Return the (X, Y) coordinate for the center point of the cell that contains the specified text.  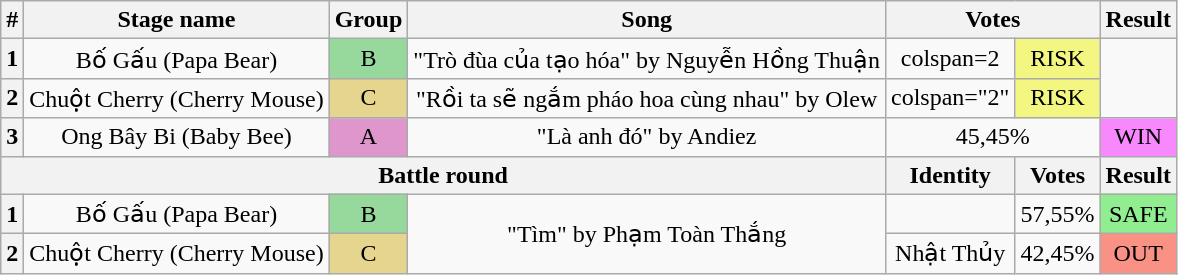
colspan="2" (950, 98)
Nhật Thủy (950, 254)
"Tìm" by Phạm Toàn Thắng (647, 234)
"Rồi ta sẽ ngắm pháo hoa cùng nhau" by Olew (647, 98)
Identity (950, 175)
A (368, 137)
42,45% (1058, 254)
colspan=2 (950, 59)
"Trò đùa của tạo hóa" by Nguyễn Hồng Thuận (647, 59)
# (12, 20)
45,45% (992, 137)
3 (12, 137)
Stage name (176, 20)
57,55% (1058, 214)
"Là anh đó" by Andiez (647, 137)
Group (368, 20)
Song (647, 20)
OUT (1138, 254)
SAFE (1138, 214)
WIN (1138, 137)
Ong Bây Bi (Baby Bee) (176, 137)
Battle round (444, 175)
